Search for the cell housing the specified text and yield its (x, y) center coordinate. 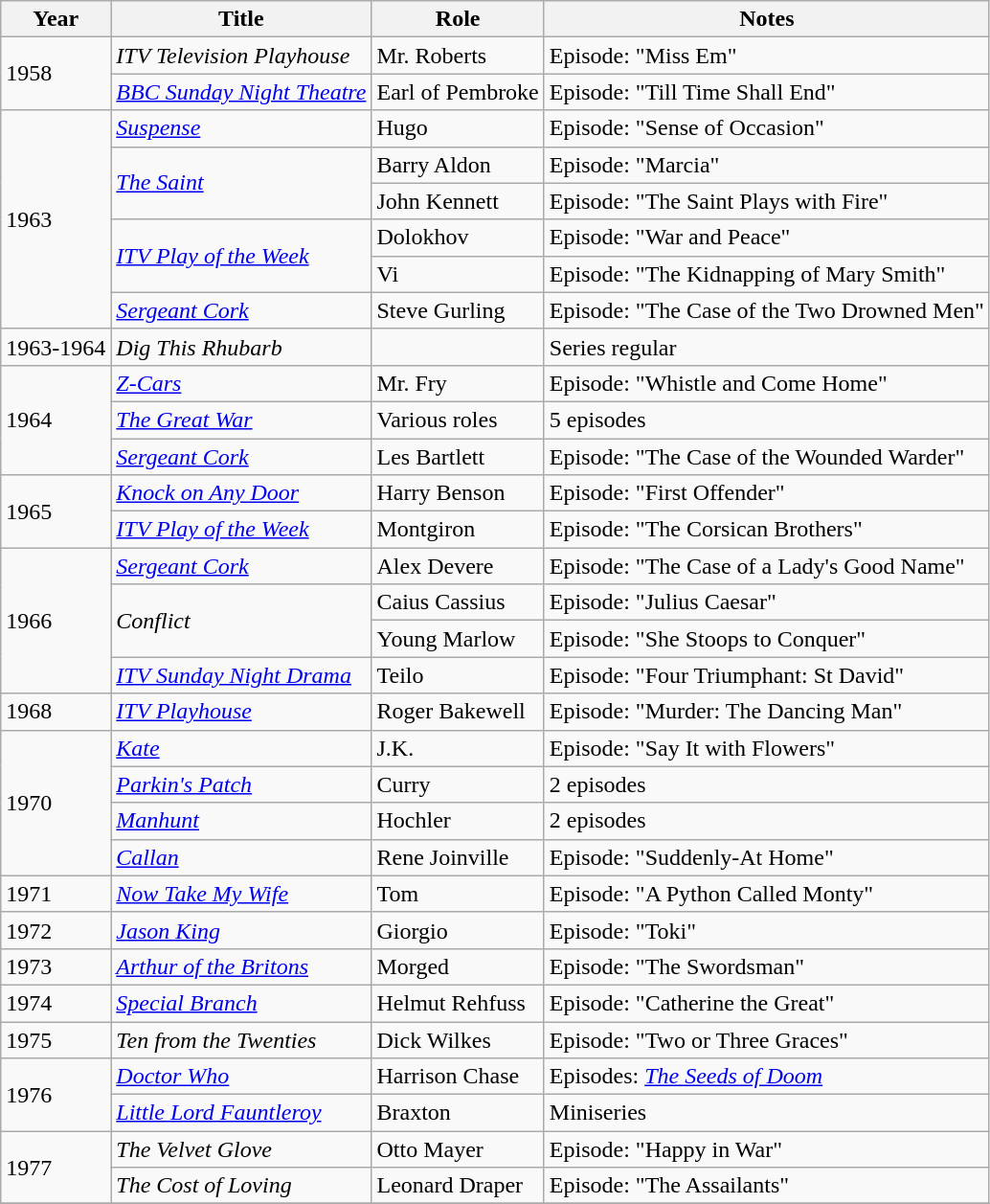
Tom (458, 894)
Notes (766, 19)
ITV Sunday Night Drama (241, 675)
Caius Cassius (458, 602)
Episode: "Four Triumphant: St David" (766, 675)
Episode: "Miss Em" (766, 56)
Episode: "She Stoops to Conquer" (766, 639)
Mr. Roberts (458, 56)
Les Bartlett (458, 457)
The Great War (241, 420)
Rene Joinville (458, 857)
Conflict (241, 621)
Episode: "Two or Three Graces" (766, 1039)
Parkin's Patch (241, 784)
Episode: "Murder: The Dancing Man" (766, 712)
Episodes: The Seeds of Doom (766, 1077)
Episode: "Sense of Occasion" (766, 128)
Montgiron (458, 530)
Episode: "Say It with Flowers" (766, 748)
Barry Aldon (458, 165)
Episode: "Suddenly-At Home" (766, 857)
Episode: "Julius Caesar" (766, 602)
Episode: "The Saint Plays with Fire" (766, 201)
Doctor Who (241, 1077)
The Cost of Loving (241, 1186)
Episode: "Marcia" (766, 165)
1977 (56, 1168)
The Saint (241, 183)
Episode: "Till Time Shall End" (766, 92)
Young Marlow (458, 639)
Harrison Chase (458, 1077)
Z-Cars (241, 383)
Knock on Any Door (241, 493)
Morged (458, 966)
1965 (56, 511)
Miniseries (766, 1113)
Hugo (458, 128)
Ten from the Twenties (241, 1039)
Episode: "The Case of the Wounded Warder" (766, 457)
Alex Devere (458, 566)
Dig This Rhubarb (241, 347)
Mr. Fry (458, 383)
Curry (458, 784)
Hochler (458, 821)
Teilo (458, 675)
Giorgio (458, 930)
Episode: "The Kidnapping of Mary Smith" (766, 274)
Special Branch (241, 1003)
5 episodes (766, 420)
Episode: "First Offender" (766, 493)
J.K. (458, 748)
BBC Sunday Night Theatre (241, 92)
1963-1964 (56, 347)
1974 (56, 1003)
Episode: "Toki" (766, 930)
Little Lord Fauntleroy (241, 1113)
Callan (241, 857)
Harry Benson (458, 493)
Title (241, 19)
1971 (56, 894)
Braxton (458, 1113)
Steve Gurling (458, 310)
Year (56, 19)
Episode: "War and Peace" (766, 238)
1966 (56, 621)
Roger Bakewell (458, 712)
1973 (56, 966)
Kate (241, 748)
Earl of Pembroke (458, 92)
Episode: "The Case of a Lady's Good Name" (766, 566)
1975 (56, 1039)
1968 (56, 712)
Episode: "The Assailants" (766, 1186)
Episode: "Whistle and Come Home" (766, 383)
Role (458, 19)
1970 (56, 803)
Episode: "The Corsican Brothers" (766, 530)
Episode: "Happy in War" (766, 1149)
ITV Television Playhouse (241, 56)
The Velvet Glove (241, 1149)
Vi (458, 274)
Episode: "Catherine the Great" (766, 1003)
Manhunt (241, 821)
Leonard Draper (458, 1186)
Dolokhov (458, 238)
Episode: "A Python Called Monty" (766, 894)
Episode: "The Case of the Two Drowned Men" (766, 310)
John Kennett (458, 201)
Dick Wilkes (458, 1039)
Otto Mayer (458, 1149)
1972 (56, 930)
Arthur of the Britons (241, 966)
Series regular (766, 347)
Now Take My Wife (241, 894)
Episode: "The Swordsman" (766, 966)
1958 (56, 74)
Jason King (241, 930)
Various roles (458, 420)
1964 (56, 420)
1976 (56, 1095)
1963 (56, 219)
Suspense (241, 128)
Helmut Rehfuss (458, 1003)
ITV Playhouse (241, 712)
